Locate the cell with the specified text and output its (x, y) center coordinate. 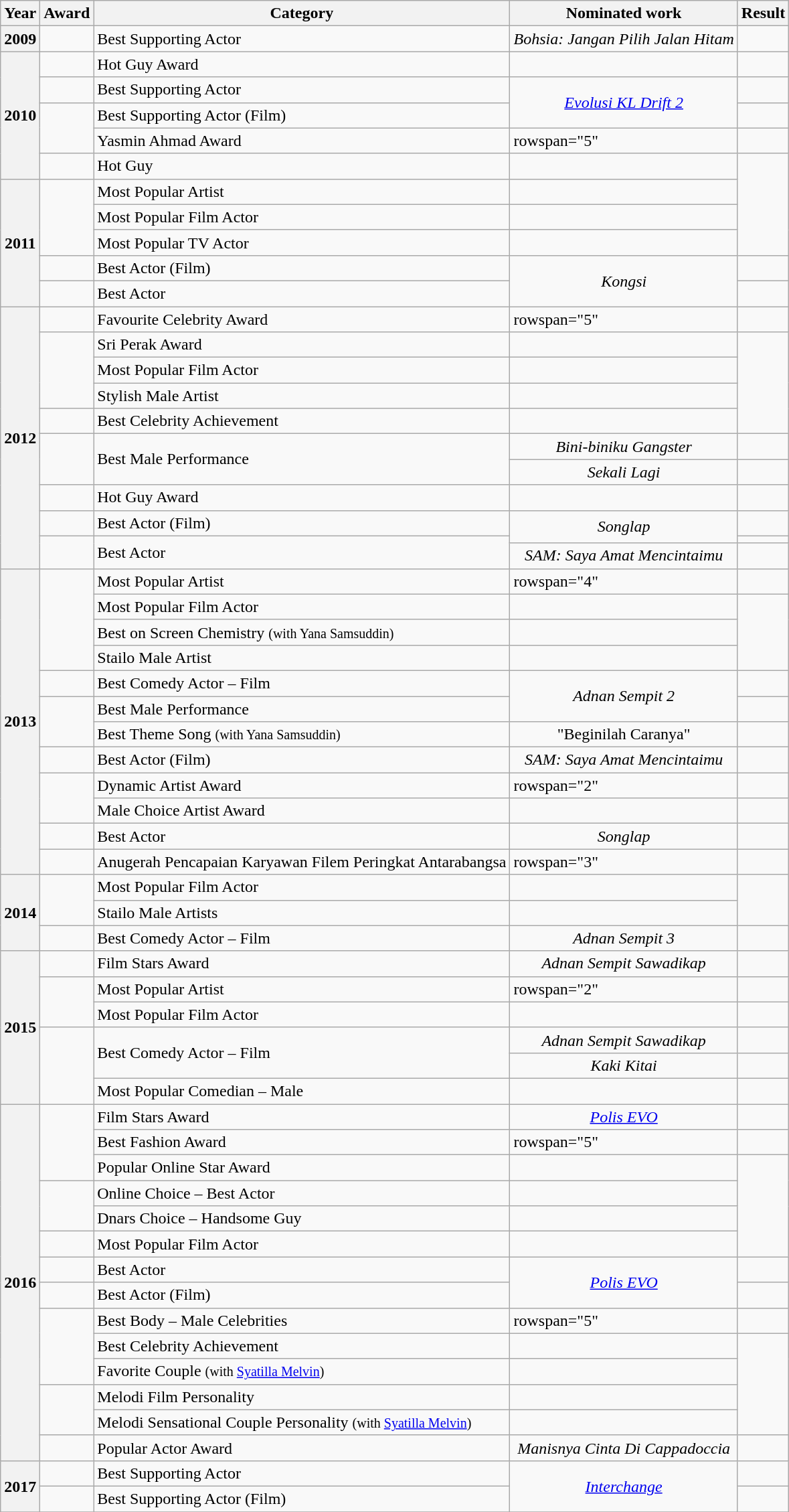
Dynamic Artist Award (302, 785)
Kaki Kitai (624, 1065)
Most Popular Comedian – Male (302, 1091)
Stailo Male Artist (302, 658)
Stailo Male Artists (302, 913)
Most Popular TV Actor (302, 242)
Year (20, 13)
Best on Screen Chemistry (with Yana Samsuddin) (302, 632)
Anugerah Pencapaian Karyawan Filem Peringkat Antarabangsa (302, 862)
Award (67, 13)
Hot Guy (302, 166)
Evolusi KL Drift 2 (624, 102)
Sekali Lagi (624, 472)
Male Choice Artist Award (302, 811)
Sri Perak Award (302, 345)
Manisnya Cinta Di Cappadoccia (624, 1448)
Best Fashion Award (302, 1142)
Kongsi (624, 281)
Best Theme Song (with Yana Samsuddin) (302, 735)
2014 (20, 913)
Yasmin Ahmad Award (302, 141)
Bini-biniku Gangster (624, 447)
2013 (20, 722)
Category (302, 13)
rowspan="3" (624, 862)
Adnan Sempit 3 (624, 938)
Melodi Film Personality (302, 1397)
"Beginilah Caranya" (624, 735)
Popular Online Star Award (302, 1168)
Online Choice – Best Actor (302, 1193)
Best Body – Male Celebrities (302, 1320)
Popular Actor Award (302, 1448)
Interchange (624, 1486)
2012 (20, 438)
Dnars Choice – Handsome Guy (302, 1219)
Favourite Celebrity Award (302, 319)
rowspan="4" (624, 581)
Stylish Male Artist (302, 396)
Bohsia: Jangan Pilih Jalan Hitam (624, 39)
Result (763, 13)
2010 (20, 115)
Melodi Sensational Couple Personality (with Syatilla Melvin) (302, 1422)
2016 (20, 1282)
2011 (20, 242)
Nominated work (624, 13)
2015 (20, 1027)
2017 (20, 1486)
2009 (20, 39)
Favorite Couple (with Syatilla Melvin) (302, 1371)
Adnan Sempit 2 (624, 696)
